Locate the cell with the specified text and output its (x, y) center coordinate. 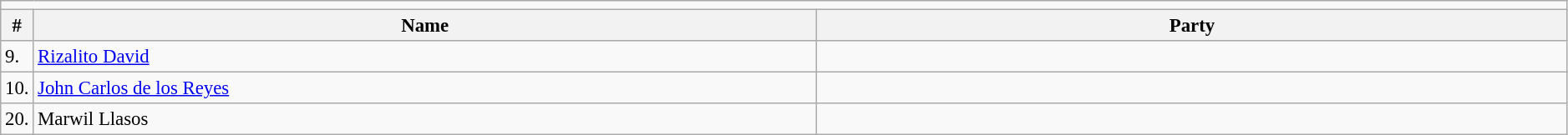
John Carlos de los Reyes (425, 88)
Party (1193, 26)
9. (17, 57)
Name (425, 26)
Marwil Llasos (425, 119)
10. (17, 88)
# (17, 26)
20. (17, 119)
Rizalito David (425, 57)
